From the cell containing the given text, extract its center point as (X, Y) coordinate. 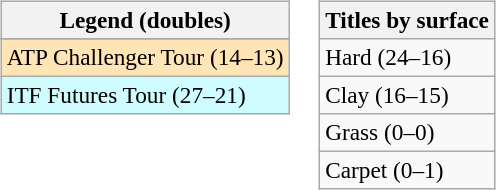
Grass (0–0) (408, 133)
Clay (16–15) (408, 95)
Titles by surface (408, 20)
ATP Challenger Tour (14–13) (145, 57)
ITF Futures Tour (27–21) (145, 95)
Carpet (0–1) (408, 171)
Hard (24–16) (408, 57)
Legend (doubles) (145, 20)
